Detect which cell encompasses the target text, then output its (x, y) center coordinate. 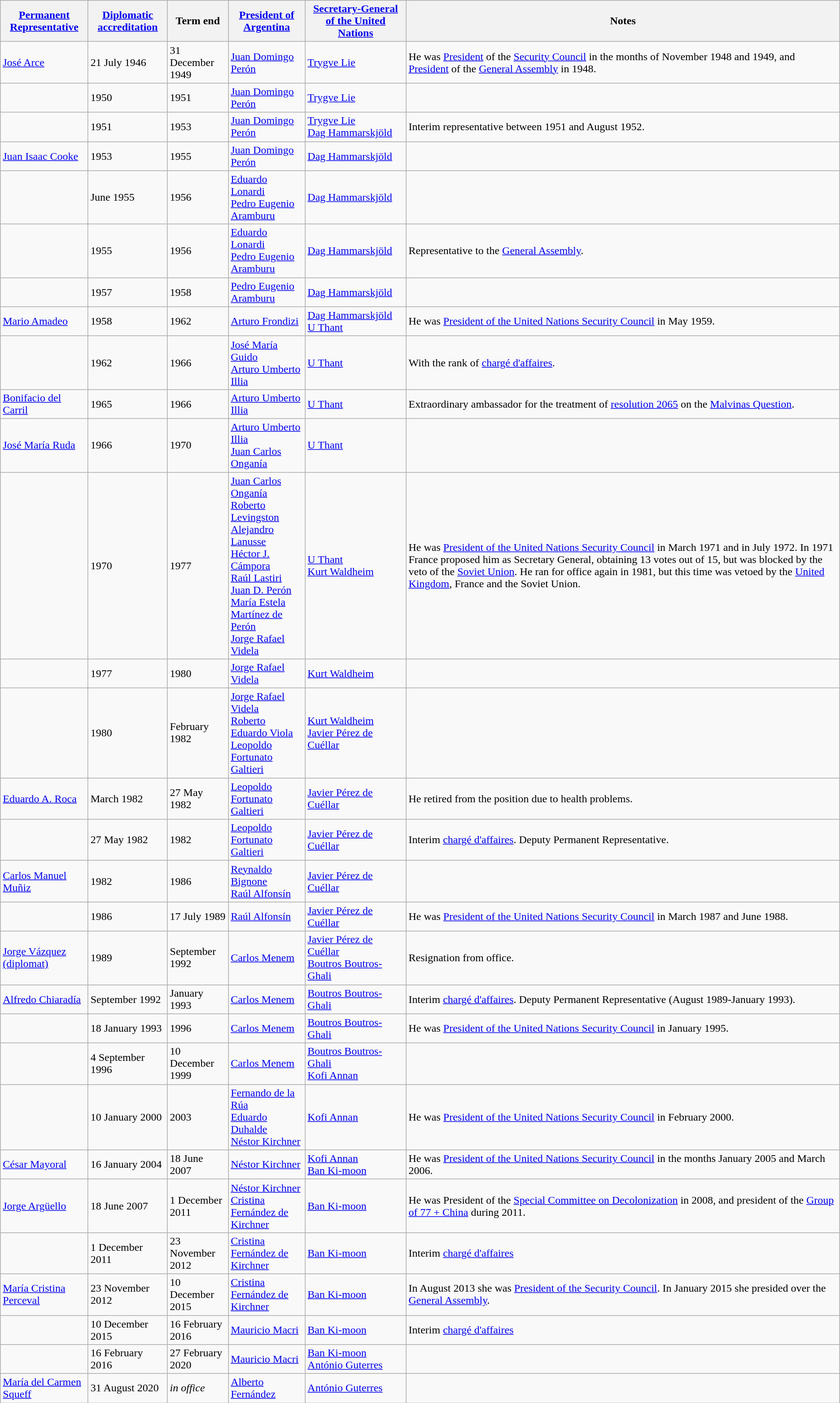
Raúl Alfonsín (267, 917)
January 1993 (198, 999)
Jorge Argüello (44, 1206)
Fernando de la RúaEduardo DuhaldeNéstor Kirchner (267, 1117)
José María Ruda (44, 445)
António Guterres (355, 1388)
2003 (198, 1117)
June 1955 (127, 198)
Diplomatic accreditation (127, 21)
Dag HammarskjöldU Thant (355, 321)
Kofi Annan (355, 1117)
Extraordinary ambassador for the treatment of resolution 2065 on the Malvinas Question. (623, 404)
Interim chargé d'affaires. Deputy Permanent Representative (August 1989-January 1993). (623, 999)
31 December 1949 (198, 62)
Javier Pérez de CuéllarBoutros Boutros-Ghali (355, 958)
Kurt Waldheim (355, 673)
Permanent Representative (44, 21)
María del Carmen Squeff (44, 1388)
Arturo Frondizi (267, 321)
He was President of the United Nations Security Council in May 1959. (623, 321)
Kurt WaldheimJavier Pérez de Cuéllar (355, 733)
Néstor KirchnerCristina Fernández de Kirchner (267, 1206)
Eduardo A. Roca (44, 799)
Boutros Boutros-GhaliKofi Annan (355, 1064)
Arturo Umberto IlliaJuan Carlos Onganía (267, 445)
Juan Isaac Cooke (44, 156)
1996 (198, 1028)
César Mayoral (44, 1165)
Bonifacio del Carril (44, 404)
Jorge Vázquez (diplomat) (44, 958)
Ban Ki-moonAntónio Guterres (355, 1359)
February 1982 (198, 733)
31 August 2020 (127, 1388)
U ThantKurt Waldheim (355, 566)
He was President of the United Nations Security Council in February 2000. (623, 1117)
José Arce (44, 62)
He was President of the Special Committee on Decolonization in 2008, and president of the Group of 77 + China during 2011. (623, 1206)
José María GuidoArturo Umberto Illia (267, 363)
Arturo Umberto Illia (267, 404)
Term end (198, 21)
Kofi AnnanBan Ki-moon (355, 1165)
Juan Carlos OnganíaRoberto LevingstonAlejandro LanusseHéctor J. CámporaRaúl LastiriJuan D. PerónMaría Estela Martínez de PerónJorge Rafael Videla (267, 566)
Interim chargé d'affaires. Deputy Permanent Representative. (623, 840)
Reynaldo BignoneRaúl Alfonsín (267, 881)
With the rank of chargé d'affaires. (623, 363)
Pedro Eugenio Aramburu (267, 292)
16 January 2004 (127, 1165)
Secretary-General of the United Nations (355, 21)
in office (198, 1388)
In August 2013 she was President of the Security Council. In January 2015 she presided over the General Assembly. (623, 1294)
10 January 2000 (127, 1117)
10 December 1999 (198, 1064)
Notes (623, 21)
Néstor Kirchner (267, 1165)
María Cristina Perceval (44, 1294)
18 January 1993 (127, 1028)
Alberto Fernández (267, 1388)
4 September 1996 (127, 1064)
Representative to the General Assembly. (623, 251)
Carlos Manuel Muñiz (44, 881)
He retired from the position due to health problems. (623, 799)
Trygve LieDag Hammarskjöld (355, 127)
Mario Amadeo (44, 321)
He was President of the United Nations Security Council in the months January 2005 and March 2006. (623, 1165)
Alfredo Chiaradía (44, 999)
1965 (127, 404)
17 July 1989 (198, 917)
He was President of the United Nations Security Council in January 1995. (623, 1028)
Jorge Rafael VidelaRoberto Eduardo ViolaLeopoldo Fortunato Galtieri (267, 733)
He was President of the United Nations Security Council in March 1987 and June 1988. (623, 917)
21 July 1946 (127, 62)
He was President of the Security Council in the months of November 1948 and 1949, and President of the General Assembly in 1948. (623, 62)
1957 (127, 292)
Interim representative between 1951 and August 1952. (623, 127)
Resignation from office. (623, 958)
1950 (127, 98)
President of Argentina (267, 21)
27 February 2020 (198, 1359)
March 1982 (127, 799)
Jorge Rafael Videla (267, 673)
1989 (127, 958)
